Return the [X, Y] coordinate for the center point of the cell that contains the specified text.  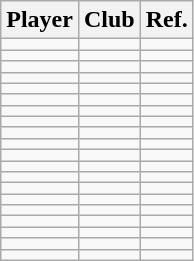
Player [40, 20]
Club [109, 20]
Ref. [166, 20]
